Pinpoint the cell where the given text exists, returning its [X, Y] midpoint coordinate. 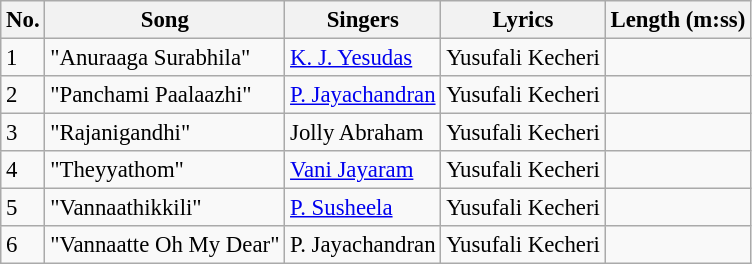
Singers [363, 20]
Vani Jayaram [363, 170]
"Vannaathikkili" [165, 208]
Song [165, 20]
"Vannaatte Oh My Dear" [165, 245]
2 [23, 95]
"Panchami Paalaazhi" [165, 95]
Jolly Abraham [363, 133]
4 [23, 170]
Length (m:ss) [678, 20]
5 [23, 208]
1 [23, 58]
No. [23, 20]
"Rajanigandhi" [165, 133]
K. J. Yesudas [363, 58]
P. Susheela [363, 208]
Lyrics [523, 20]
6 [23, 245]
"Anuraaga Surabhila" [165, 58]
3 [23, 133]
"Theyyathom" [165, 170]
